Locate the cell with the specified text and output its (X, Y) center coordinate. 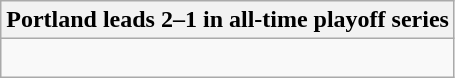
Portland leads 2–1 in all-time playoff series (228, 20)
